Capture the cell that displays the provided text and extract its (X, Y) central coordinate. 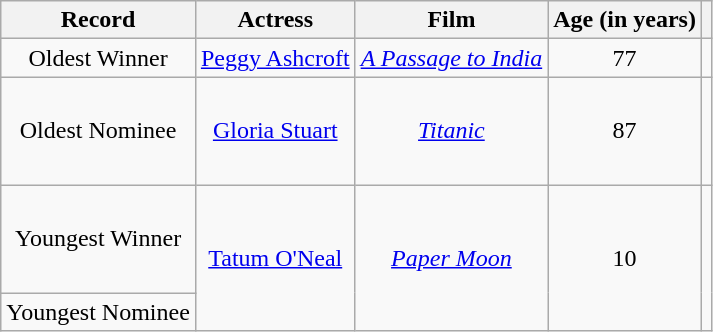
77 (625, 58)
Peggy Ashcroft (275, 58)
10 (625, 258)
Youngest Winner (98, 239)
Tatum O'Neal (275, 258)
Gloria Stuart (275, 131)
Actress (275, 20)
A Passage to India (452, 58)
Paper Moon (452, 258)
Oldest Nominee (98, 131)
Record (98, 20)
87 (625, 131)
Film (452, 20)
Titanic (452, 131)
Youngest Nominee (98, 312)
Oldest Winner (98, 58)
Age (in years) (625, 20)
